Extract the (X, Y) coordinate from the center of the cell holding the provided text.  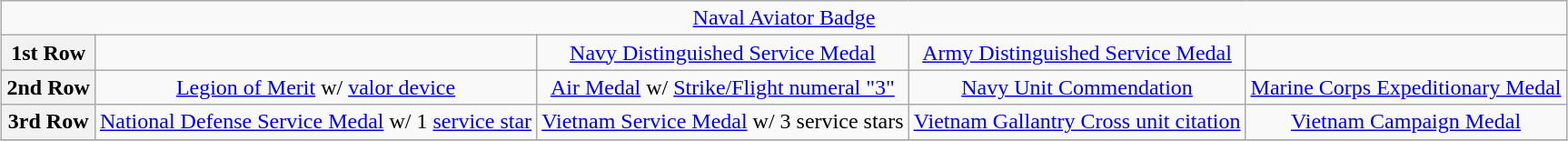
Marine Corps Expeditionary Medal (1406, 87)
Army Distinguished Service Medal (1077, 53)
Navy Distinguished Service Medal (723, 53)
Vietnam Campaign Medal (1406, 122)
Navy Unit Commendation (1077, 87)
2nd Row (48, 87)
Air Medal w/ Strike/Flight numeral "3" (723, 87)
Legion of Merit w/ valor device (315, 87)
1st Row (48, 53)
National Defense Service Medal w/ 1 service star (315, 122)
3rd Row (48, 122)
Naval Aviator Badge (784, 18)
Vietnam Gallantry Cross unit citation (1077, 122)
Vietnam Service Medal w/ 3 service stars (723, 122)
